Detect which cell encompasses the target text, then output its [x, y] center coordinate. 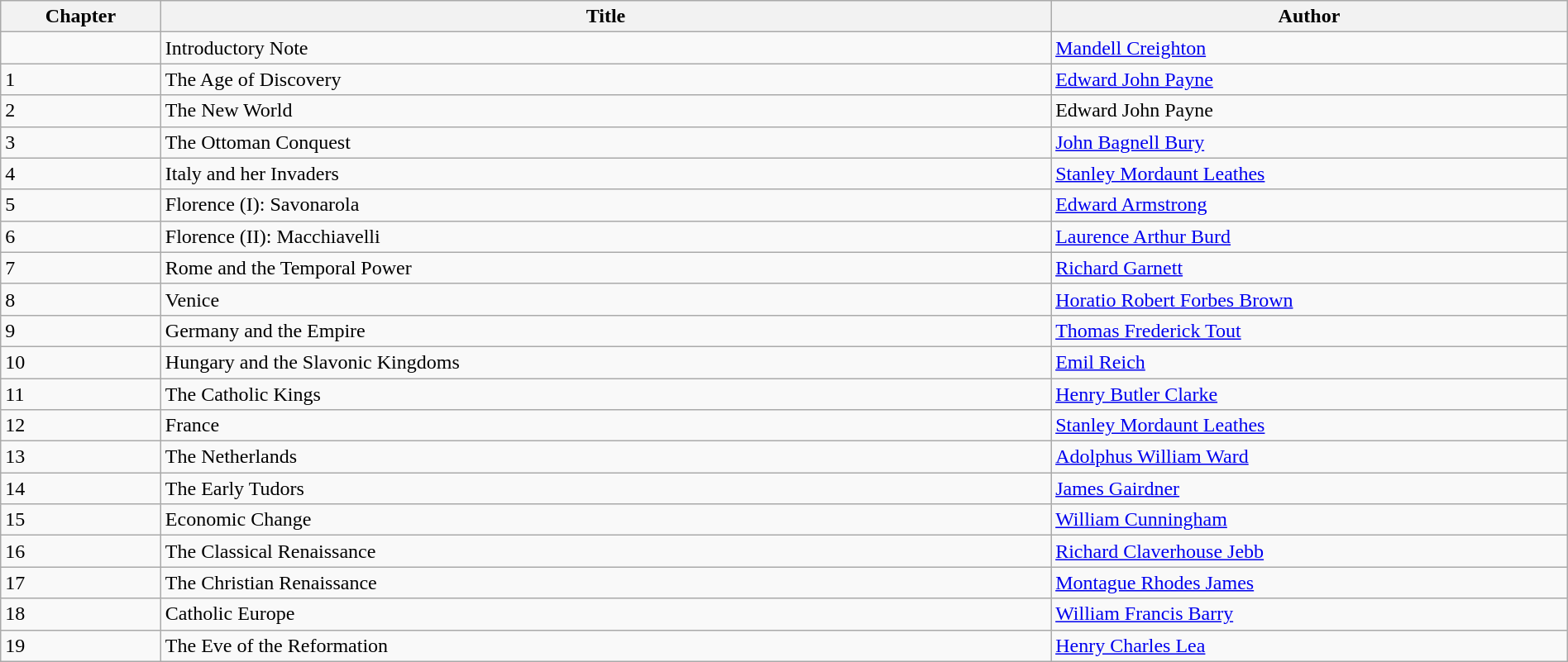
The Netherlands [605, 457]
Adolphus William Ward [1310, 457]
5 [81, 205]
The Catholic Kings [605, 394]
10 [81, 362]
14 [81, 488]
The Christian Renaissance [605, 583]
William Cunningham [1310, 520]
Henry Charles Lea [1310, 645]
The Eve of the Reformation [605, 645]
7 [81, 268]
Hungary and the Slavonic Kingdoms [605, 362]
12 [81, 426]
11 [81, 394]
Richard Garnett [1310, 268]
Venice [605, 299]
Chapter [81, 17]
Horatio Robert Forbes Brown [1310, 299]
17 [81, 583]
Florence (I): Savonarola [605, 205]
France [605, 426]
Thomas Frederick Tout [1310, 331]
2 [81, 111]
19 [81, 645]
Montague Rhodes James [1310, 583]
James Gairdner [1310, 488]
The Ottoman Conquest [605, 142]
Rome and the Temporal Power [605, 268]
16 [81, 551]
The Age of Discovery [605, 79]
8 [81, 299]
1 [81, 79]
Title [605, 17]
Introductory Note [605, 48]
The Classical Renaissance [605, 551]
Catholic Europe [605, 614]
The Early Tudors [605, 488]
9 [81, 331]
3 [81, 142]
John Bagnell Bury [1310, 142]
The New World [605, 111]
Economic Change [605, 520]
Germany and the Empire [605, 331]
Florence (II): Macchiavelli [605, 236]
Richard Claverhouse Jebb [1310, 551]
Henry Butler Clarke [1310, 394]
Edward Armstrong [1310, 205]
Emil Reich [1310, 362]
13 [81, 457]
18 [81, 614]
Author [1310, 17]
William Francis Barry [1310, 614]
Laurence Arthur Burd [1310, 236]
15 [81, 520]
4 [81, 174]
6 [81, 236]
Mandell Creighton [1310, 48]
Italy and her Invaders [605, 174]
